Locate the cell with the specified text and output its (X, Y) center coordinate. 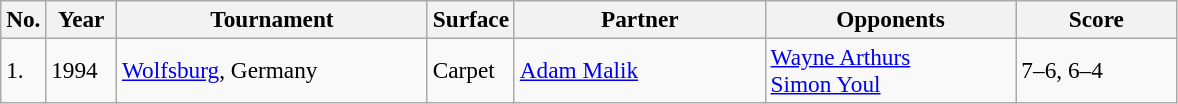
Score (1096, 19)
Opponents (890, 19)
Surface (470, 19)
No. (24, 19)
Tournament (272, 19)
Carpet (470, 70)
Year (82, 19)
Wolfsburg, Germany (272, 70)
Wayne Arthurs Simon Youl (890, 70)
7–6, 6–4 (1096, 70)
Adam Malik (640, 70)
Partner (640, 19)
1994 (82, 70)
1. (24, 70)
